Pinpoint the cell where the given text exists, returning its (X, Y) midpoint coordinate. 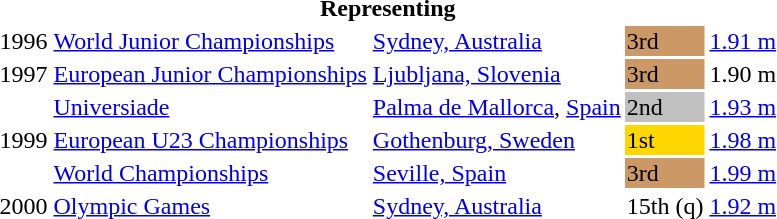
Seville, Spain (496, 173)
World Championships (210, 173)
Universiade (210, 107)
European U23 Championships (210, 140)
World Junior Championships (210, 41)
Sydney, Australia (496, 41)
Gothenburg, Sweden (496, 140)
European Junior Championships (210, 74)
Ljubljana, Slovenia (496, 74)
2nd (665, 107)
1st (665, 140)
Palma de Mallorca, Spain (496, 107)
